Search for the cell housing the specified text and yield its [X, Y] center coordinate. 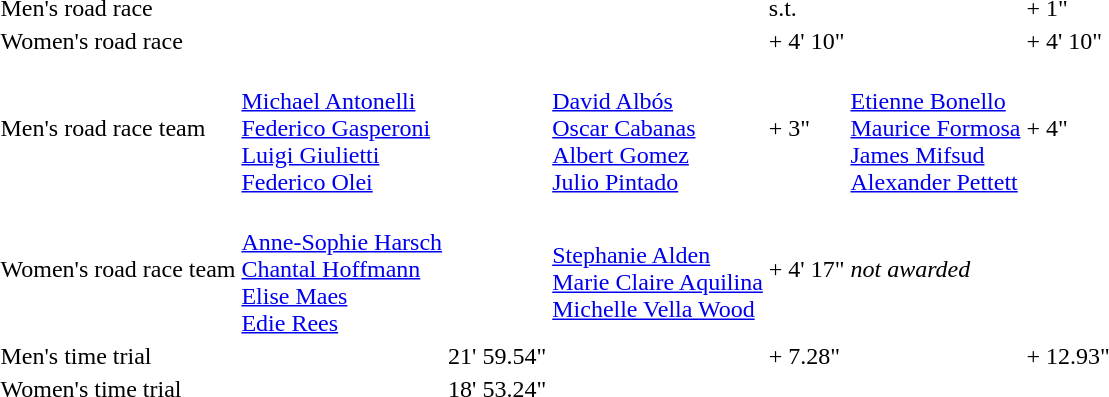
+ 4' 10" [806, 41]
+ 4' 17" [806, 269]
David AlbósOscar CabanasAlbert GomezJulio Pintado [658, 128]
Anne-Sophie HarschChantal HoffmannElise MaesEdie Rees [342, 269]
+ 7.28" [806, 356]
Etienne BonelloMaurice FormosaJames MifsudAlexander Pettett [936, 128]
+ 3" [806, 128]
21' 59.54" [498, 356]
Stephanie AldenMarie Claire AquilinaMichelle Vella Wood [658, 269]
Michael AntonelliFederico GasperoniLuigi GiuliettiFederico Olei [342, 128]
